Return (X, Y) of the center of cell containing provided text 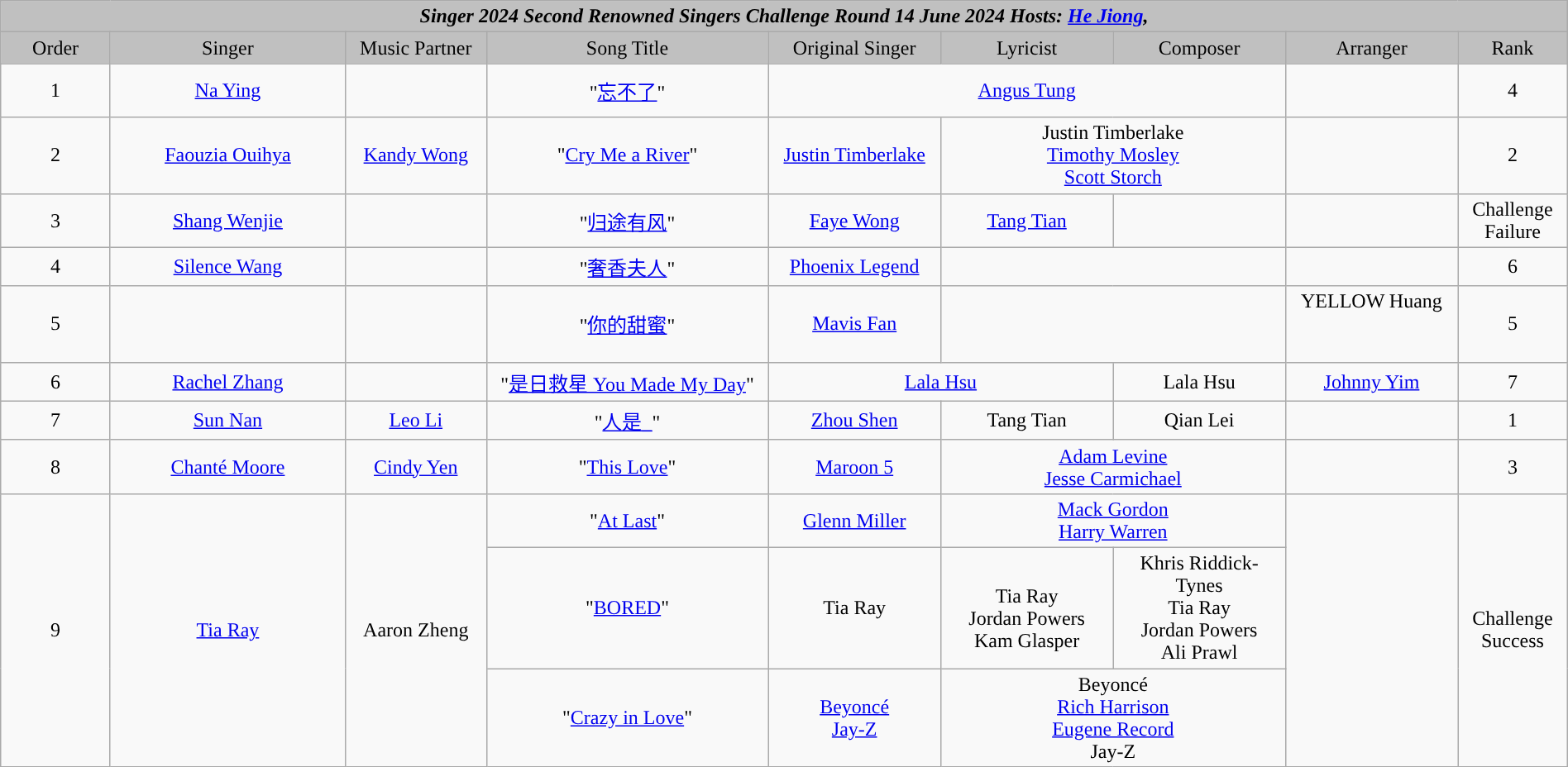
Singer (227, 48)
Chanté Moore (227, 466)
Shang Wenjie (227, 220)
Glenn Miller (854, 521)
Kandy Wong (416, 155)
Singer 2024 Second Renowned Singers Challenge Round 14 June 2024 Hosts: He Jiong, (784, 17)
Lyricist (1026, 48)
Justin Timberlake (854, 155)
"人是_" (627, 420)
Music Partner (416, 48)
Faye Wong (854, 220)
8 (56, 466)
Aaron Zheng (416, 630)
Composer (1199, 48)
Song Title (627, 48)
"BORED" (627, 607)
Mavis Fan (854, 324)
Qian Lei (1199, 420)
"Crazy in Love" (627, 717)
Silence Wang (227, 266)
Challenge Success (1513, 630)
BeyoncéJay-Z (854, 717)
Rachel Zhang (227, 382)
Leo Li (416, 420)
Johnny Yim (1371, 382)
"This Love" (627, 466)
Sun Nan (227, 420)
9 (56, 630)
Order (56, 48)
Zhou Shen (854, 420)
Phoenix Legend (854, 266)
Arranger (1371, 48)
Khris Riddick-TynesTia RayJordan PowersAli Prawl (1199, 607)
"你的甜蜜" (627, 324)
"奢香夫人" (627, 266)
Maroon 5 (854, 466)
Justin TimberlakeTimothy MosleyScott Storch (1113, 155)
Rank (1513, 48)
Angus Tung (1027, 91)
Mack GordonHarry Warren (1113, 521)
Original Singer (854, 48)
Adam LevineJesse Carmichael (1113, 466)
Cindy Yen (416, 466)
"归途有风" (627, 220)
YELLOW Huang (1371, 324)
"Cry Me a River" (627, 155)
BeyoncéRich HarrisonEugene RecordJay-Z (1113, 717)
Na Ying (227, 91)
"是日救星 You Made My Day" (627, 382)
"忘不了" (627, 91)
Tia RayJordan PowersKam Glasper (1026, 607)
"At Last" (627, 521)
Faouzia Ouihya (227, 155)
Challenge Failure (1513, 220)
